Determine the [x, y] coordinate at the center of the cell enclosing the given text.  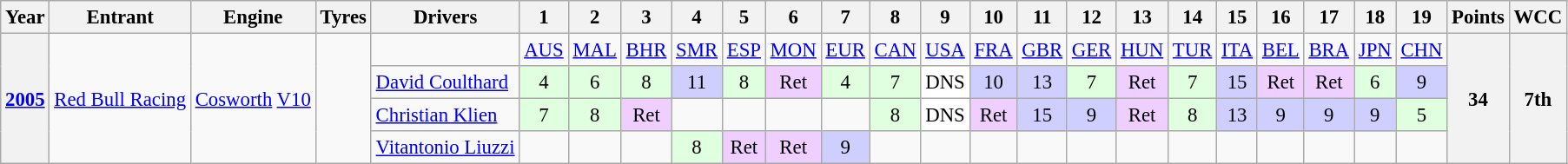
2005 [25, 99]
HUN [1142, 50]
1 [544, 17]
USA [945, 50]
Christian Klien [445, 115]
FRA [994, 50]
Points [1479, 17]
EUR [845, 50]
Tyres [343, 17]
Red Bull Racing [120, 99]
Drivers [445, 17]
14 [1193, 17]
Year [25, 17]
3 [646, 17]
ITA [1237, 50]
CAN [895, 50]
16 [1280, 17]
GBR [1042, 50]
18 [1376, 17]
SMR [697, 50]
2 [594, 17]
WCC [1538, 17]
TUR [1193, 50]
Cosworth V10 [253, 99]
JPN [1376, 50]
David Coulthard [445, 82]
BHR [646, 50]
CHN [1421, 50]
MON [793, 50]
12 [1091, 17]
Vitantonio Liuzzi [445, 148]
34 [1479, 99]
19 [1421, 17]
BRA [1329, 50]
Entrant [120, 17]
MAL [594, 50]
GER [1091, 50]
7th [1538, 99]
Engine [253, 17]
17 [1329, 17]
ESP [744, 50]
BEL [1280, 50]
AUS [544, 50]
